Output the [X, Y] coordinate of the center of the cell containing the given text.  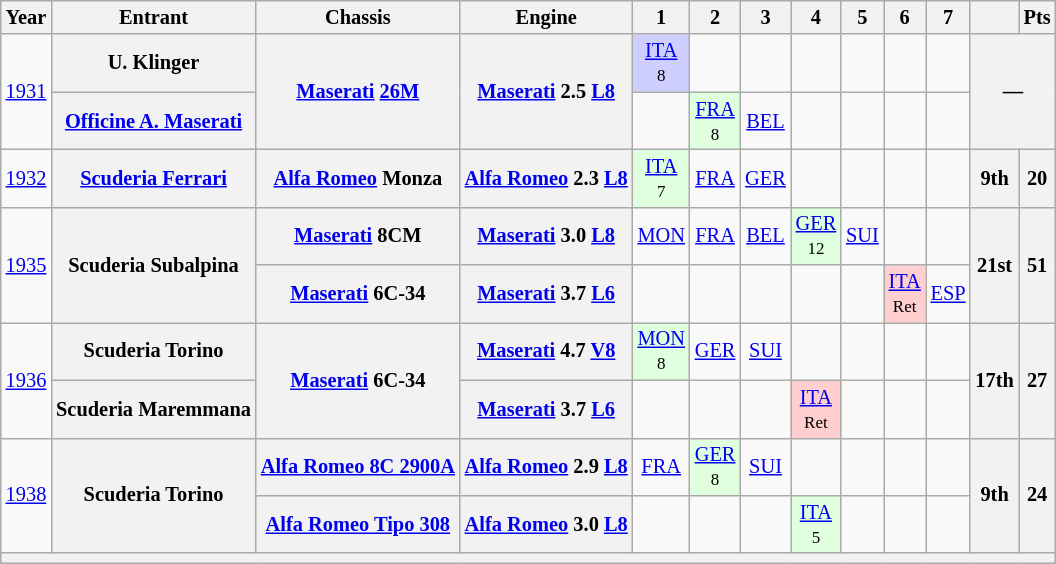
Alfa Romeo Tipo 308 [358, 524]
Engine [546, 17]
1935 [26, 264]
ITA5 [816, 524]
1931 [26, 92]
21st [994, 264]
ITA8 [662, 63]
Alfa Romeo 2.3 L8 [546, 178]
6 [905, 17]
Maserati 26M [358, 92]
Maserati 2.5 L8 [546, 92]
U. Klinger [154, 63]
Alfa Romeo 3.0 L8 [546, 524]
Alfa Romeo 8C 2900A [358, 467]
ESP [948, 294]
Officine A. Maserati [154, 121]
Scuderia Ferrari [154, 178]
1936 [26, 380]
5 [862, 17]
51 [1038, 264]
Maserati 3.0 L8 [546, 236]
Alfa Romeo Monza [358, 178]
27 [1038, 380]
1938 [26, 496]
Scuderia Maremmana [154, 409]
17th [994, 380]
MON [662, 236]
Year [26, 17]
Entrant [154, 17]
GER8 [715, 467]
7 [948, 17]
MON8 [662, 351]
1932 [26, 178]
Alfa Romeo 2.9 L8 [546, 467]
20 [1038, 178]
GER12 [816, 236]
ITA7 [662, 178]
FRA8 [715, 121]
Scuderia Subalpina [154, 264]
Pts [1038, 17]
3 [765, 17]
Maserati 8CM [358, 236]
4 [816, 17]
— [1012, 92]
24 [1038, 496]
Chassis [358, 17]
1 [662, 17]
Maserati 4.7 V8 [546, 351]
2 [715, 17]
